Scan for the cell matching the given text and deliver its (X, Y) coordinate at center. 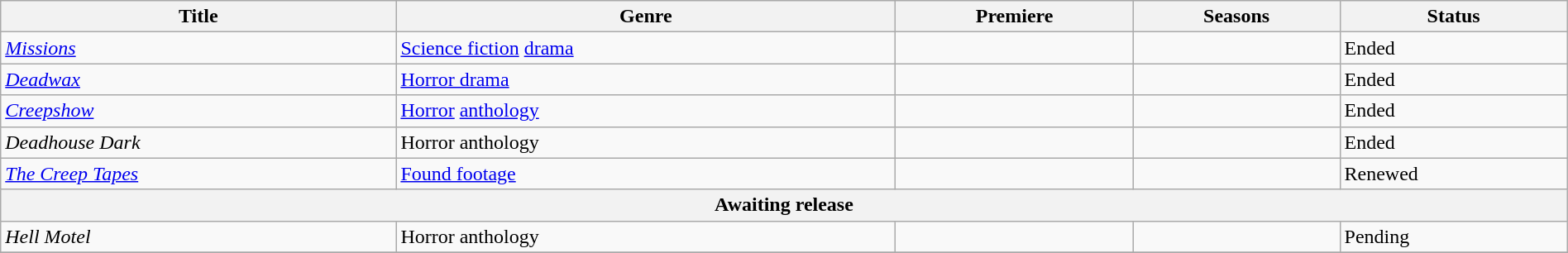
Science fiction drama (646, 48)
Pending (1454, 236)
Deadhouse Dark (198, 142)
Hell Motel (198, 236)
Title (198, 17)
Found footage (646, 174)
Awaiting release (784, 205)
The Creep Tapes (198, 174)
Premiere (1014, 17)
Renewed (1454, 174)
Missions (198, 48)
Horror drama (646, 79)
Genre (646, 17)
Creepshow (198, 111)
Status (1454, 17)
Seasons (1236, 17)
Deadwax (198, 79)
